Locate the cell with the specified text and output its (x, y) center coordinate. 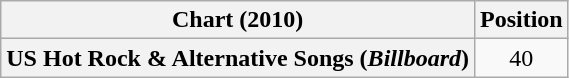
US Hot Rock & Alternative Songs (Billboard) (238, 58)
40 (521, 58)
Position (521, 20)
Chart (2010) (238, 20)
